From the cell containing the given text, extract its center point as (X, Y) coordinate. 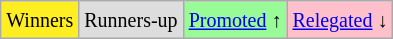
Runners-up (131, 20)
Promoted ↑ (235, 20)
Relegated ↓ (340, 20)
Winners (40, 20)
